Scan for the cell matching the given text and deliver its (x, y) coordinate at center. 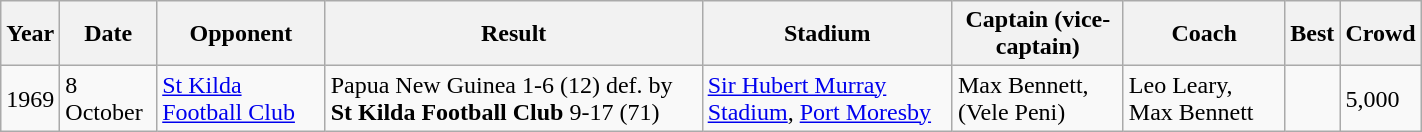
Papua New Guinea 1-6 (12) def. by St Kilda Football Club 9-17 (71) (514, 98)
St Kilda Football Club (241, 98)
Stadium (827, 34)
Opponent (241, 34)
Year (30, 34)
Captain (vice-captain) (1038, 34)
Max Bennett, (Vele Peni) (1038, 98)
Leo Leary, Max Bennett (1204, 98)
Coach (1204, 34)
Sir Hubert Murray Stadium, Port Moresby (827, 98)
Result (514, 34)
Crowd (1380, 34)
5,000 (1380, 98)
8 October (108, 98)
Date (108, 34)
Best (1312, 34)
1969 (30, 98)
